Extract the (x, y) coordinate from the center of the cell holding the provided text.  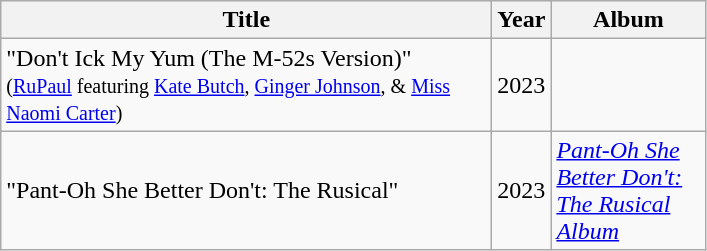
"Don't Ick My Yum (The M-52s Version)"(RuPaul featuring Kate Butch, Ginger Johnson, & Miss Naomi Carter) (246, 85)
"Pant-Oh She Better Don't: The Rusical" (246, 190)
Pant-Oh She Better Don't: The Rusical Album (628, 190)
Album (628, 20)
Year (522, 20)
Title (246, 20)
